Determine the (x, y) coordinate at the center of the cell enclosing the given text.  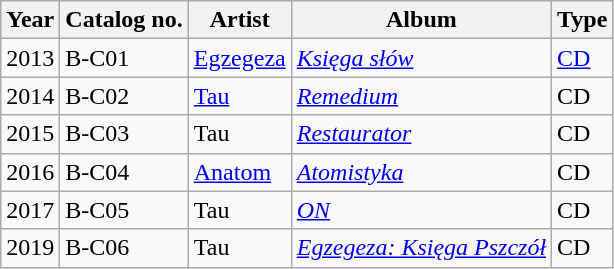
Remedium (421, 96)
2017 (30, 210)
2014 (30, 96)
2015 (30, 134)
2013 (30, 58)
Year (30, 20)
B-C01 (124, 58)
ON (421, 210)
B-C04 (124, 172)
B-C02 (124, 96)
Księga słów (421, 58)
Artist (240, 20)
2019 (30, 248)
2016 (30, 172)
Anatom (240, 172)
B-C06 (124, 248)
Restaurator (421, 134)
Type (582, 20)
Egzegeza: Księga Pszczół (421, 248)
B-C05 (124, 210)
Catalog no. (124, 20)
Album (421, 20)
Egzegeza (240, 58)
Atomistyka (421, 172)
B-C03 (124, 134)
